Output the (X, Y) coordinate of the center of the cell containing the given text.  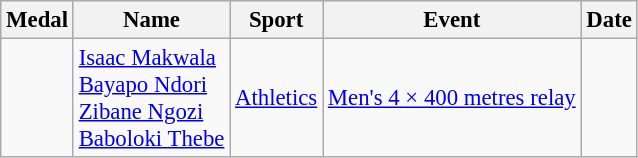
Date (609, 20)
Sport (276, 20)
Isaac MakwalaBayapo NdoriZibane NgoziBaboloki Thebe (151, 98)
Name (151, 20)
Medal (38, 20)
Men's 4 × 400 metres relay (452, 98)
Event (452, 20)
Athletics (276, 98)
